Return [X, Y] of the center of cell containing provided text 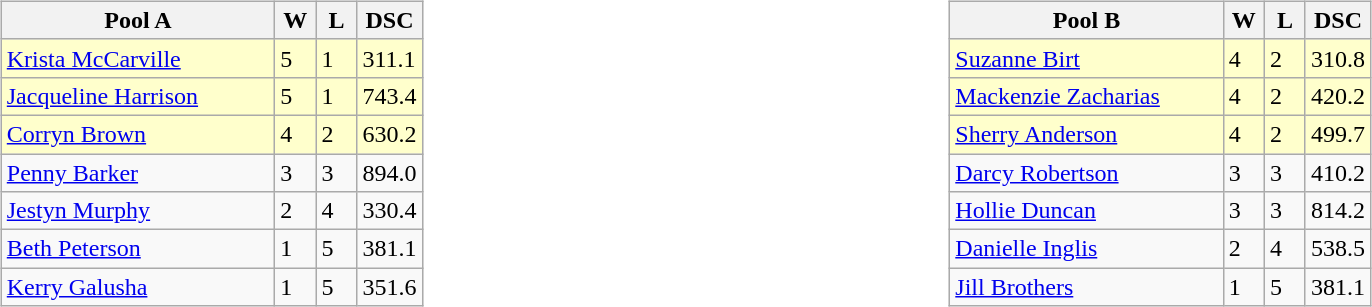
Suzanne Birt [1087, 58]
Kerry Galusha [138, 287]
538.5 [1338, 249]
311.1 [390, 58]
Krista McCarville [138, 58]
Jacqueline Harrison [138, 96]
Jestyn Murphy [138, 211]
894.0 [390, 173]
Hollie Duncan [1087, 211]
499.7 [1338, 134]
351.6 [390, 287]
410.2 [1338, 173]
743.4 [390, 96]
Pool B [1087, 20]
330.4 [390, 211]
Danielle Inglis [1087, 249]
Beth Peterson [138, 249]
Sherry Anderson [1087, 134]
Pool A [138, 20]
310.8 [1338, 58]
Mackenzie Zacharias [1087, 96]
814.2 [1338, 211]
420.2 [1338, 96]
Corryn Brown [138, 134]
Darcy Robertson [1087, 173]
Penny Barker [138, 173]
630.2 [390, 134]
Jill Brothers [1087, 287]
